Extract the [X, Y] coordinate from the center of the cell holding the provided text.  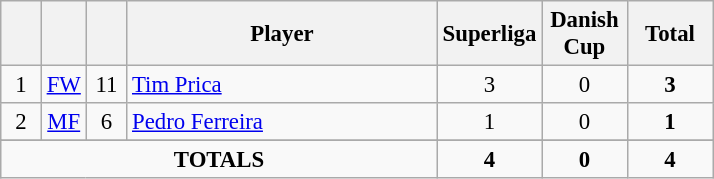
Superliga [489, 34]
2 [22, 122]
Danish Cup [585, 34]
Pedro Ferreira [282, 122]
TOTALS [220, 160]
MF [64, 122]
11 [106, 85]
Tim Prica [282, 85]
Total [670, 34]
6 [106, 122]
Player [282, 34]
FW [64, 85]
